Extract the [x, y] coordinate from the center of the cell holding the provided text.  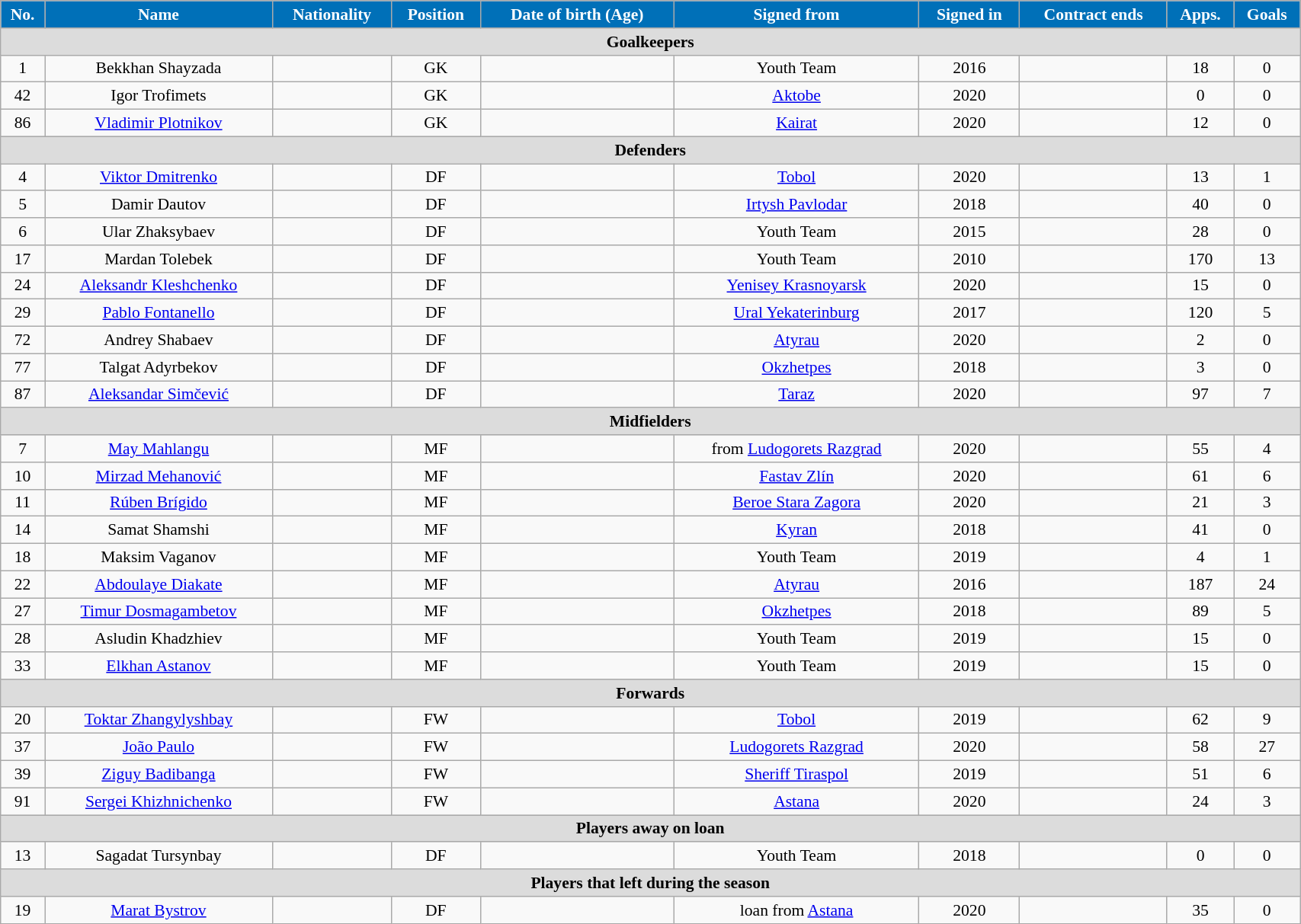
Aktobe [796, 96]
Nationality [332, 14]
Aleksandr Kleshchenko [159, 286]
91 [23, 801]
Date of birth (Age) [577, 14]
14 [23, 530]
22 [23, 584]
Mirzad Mehanović [159, 476]
11 [23, 503]
120 [1200, 313]
Asludin Khadzhiev [159, 639]
35 [1200, 910]
No. [23, 14]
Aleksandar Simčević [159, 395]
Rúben Brígido [159, 503]
55 [1200, 449]
Taraz [796, 395]
2 [1200, 341]
Mardan Tolebek [159, 259]
Timur Dosmagambetov [159, 612]
Ural Yekaterinburg [796, 313]
33 [23, 666]
Damir Dautov [159, 205]
Andrey Shabaev [159, 341]
12 [1200, 123]
Kairat [796, 123]
Name [159, 14]
187 [1200, 584]
17 [23, 259]
May Mahlangu [159, 449]
61 [1200, 476]
Yenisey Krasnoyarsk [796, 286]
2017 [969, 313]
Ziguy Badibanga [159, 775]
Fastav Zlín [796, 476]
29 [23, 313]
40 [1200, 205]
Goals [1267, 14]
Igor Trofimets [159, 96]
39 [23, 775]
Forwards [651, 693]
Sagadat Tursynbay [159, 856]
Toktar Zhangylyshbay [159, 720]
Viktor Dmitrenko [159, 177]
41 [1200, 530]
58 [1200, 747]
42 [23, 96]
Astana [796, 801]
72 [23, 341]
Signed in [969, 14]
Position [436, 14]
87 [23, 395]
20 [23, 720]
Ular Zhaksybaev [159, 232]
Players that left during the season [651, 883]
37 [23, 747]
86 [23, 123]
Midfielders [651, 422]
Talgat Adyrbekov [159, 367]
Vladimir Plotnikov [159, 123]
Maksim Vaganov [159, 558]
Samat Shamshi [159, 530]
Players away on loan [651, 829]
Elkhan Astanov [159, 666]
Goalkeepers [651, 42]
João Paulo [159, 747]
77 [23, 367]
Defenders [651, 150]
2010 [969, 259]
Bekkhan Shayzada [159, 69]
Beroe Stara Zagora [796, 503]
97 [1200, 395]
Ludogorets Razgrad [796, 747]
Pablo Fontanello [159, 313]
Marat Bystrov [159, 910]
89 [1200, 612]
62 [1200, 720]
Sergei Khizhnichenko [159, 801]
21 [1200, 503]
170 [1200, 259]
10 [23, 476]
from Ludogorets Razgrad [796, 449]
Signed from [796, 14]
Kyran [796, 530]
51 [1200, 775]
Sheriff Tiraspol [796, 775]
loan from Astana [796, 910]
Abdoulaye Diakate [159, 584]
Irtysh Pavlodar [796, 205]
Apps. [1200, 14]
9 [1267, 720]
Contract ends [1093, 14]
19 [23, 910]
2015 [969, 232]
